Find where the given text appears and provide that cell's center as [X, Y] coordinate. 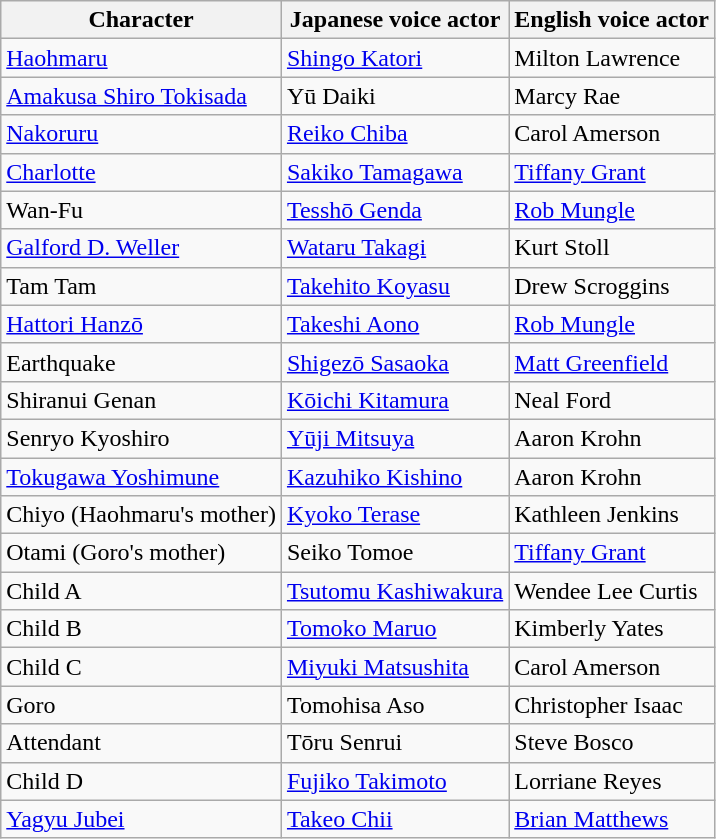
Kyoko Terase [394, 515]
Sakiko Tamagawa [394, 172]
Steve Bosco [612, 743]
Character [142, 20]
Amakusa Shiro Tokisada [142, 96]
Wataru Takagi [394, 248]
Tokugawa Yoshimune [142, 477]
Yū Daiki [394, 96]
Tomohisa Aso [394, 705]
English voice actor [612, 20]
Nakoruru [142, 134]
Otami (Goro's mother) [142, 553]
Goro [142, 705]
Wan-Fu [142, 210]
Child B [142, 629]
Child D [142, 781]
Tomoko Maruo [394, 629]
Marcy Rae [612, 96]
Drew Scroggins [612, 286]
Miyuki Matsushita [394, 667]
Kōichi Kitamura [394, 400]
Attendant [142, 743]
Tesshō Genda [394, 210]
Haohmaru [142, 58]
Charlotte [142, 172]
Kazuhiko Kishino [394, 477]
Chiyo (Haohmaru's mother) [142, 515]
Shigezō Sasaoka [394, 362]
Galford D. Weller [142, 248]
Senryo Kyoshiro [142, 438]
Neal Ford [612, 400]
Tam Tam [142, 286]
Yagyu Jubei [142, 819]
Lorriane Reyes [612, 781]
Kurt Stoll [612, 248]
Hattori Hanzō [142, 324]
Kathleen Jenkins [612, 515]
Earthquake [142, 362]
Kimberly Yates [612, 629]
Wendee Lee Curtis [612, 591]
Milton Lawrence [612, 58]
Japanese voice actor [394, 20]
Child C [142, 667]
Reiko Chiba [394, 134]
Seiko Tomoe [394, 553]
Matt Greenfield [612, 362]
Child A [142, 591]
Yūji Mitsuya [394, 438]
Takehito Koyasu [394, 286]
Takeo Chii [394, 819]
Tōru Senrui [394, 743]
Brian Matthews [612, 819]
Shiranui Genan [142, 400]
Christopher Isaac [612, 705]
Fujiko Takimoto [394, 781]
Tsutomu Kashiwakura [394, 591]
Takeshi Aono [394, 324]
Shingo Katori [394, 58]
